Capture the cell that displays the provided text and extract its [X, Y] central coordinate. 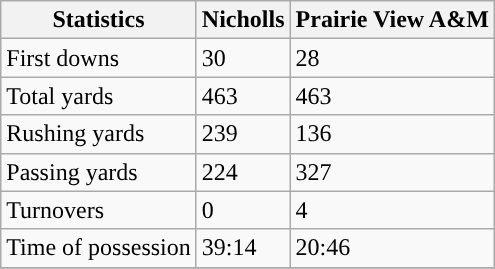
136 [392, 134]
Rushing yards [99, 134]
Time of possession [99, 248]
30 [243, 58]
239 [243, 134]
First downs [99, 58]
Passing yards [99, 172]
327 [392, 172]
0 [243, 210]
4 [392, 210]
Statistics [99, 20]
224 [243, 172]
Turnovers [99, 210]
28 [392, 58]
20:46 [392, 248]
Total yards [99, 96]
Nicholls [243, 20]
39:14 [243, 248]
Prairie View A&M [392, 20]
